Capture the cell that displays the provided text and extract its [x, y] central coordinate. 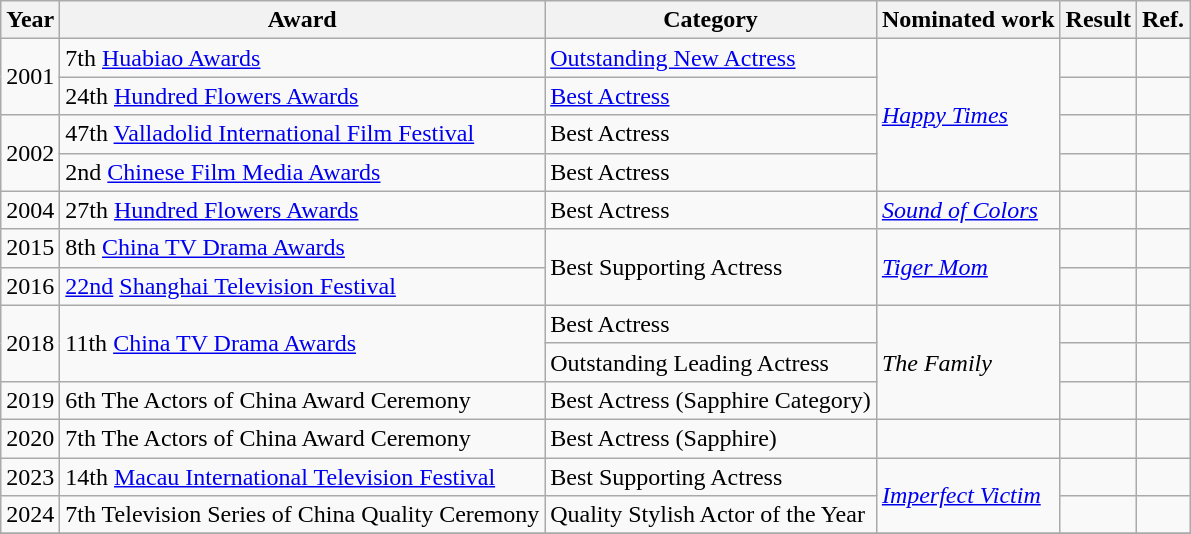
2001 [30, 77]
Year [30, 20]
2004 [30, 210]
7th Huabiao Awards [302, 58]
7th Television Series of China Quality Ceremony [302, 515]
Quality Stylish Actor of the Year [711, 515]
Best Actress (Sapphire Category) [711, 400]
2024 [30, 515]
24th Hundred Flowers Awards [302, 96]
Sound of Colors [968, 210]
Result [1098, 20]
22nd Shanghai Television Festival [302, 286]
2023 [30, 477]
Award [302, 20]
Ref. [1162, 20]
Best Actress (Sapphire) [711, 438]
11th China TV Drama Awards [302, 343]
2002 [30, 153]
Category [711, 20]
6th The Actors of China Award Ceremony [302, 400]
2019 [30, 400]
2nd Chinese Film Media Awards [302, 172]
Tiger Mom [968, 267]
2015 [30, 248]
14th Macau International Television Festival [302, 477]
47th Valladolid International Film Festival [302, 134]
Nominated work [968, 20]
27th Hundred Flowers Awards [302, 210]
7th The Actors of China Award Ceremony [302, 438]
2016 [30, 286]
2020 [30, 438]
2018 [30, 343]
Outstanding New Actress [711, 58]
8th China TV Drama Awards [302, 248]
Outstanding Leading Actress [711, 362]
The Family [968, 362]
Happy Times [968, 115]
Imperfect Victim [968, 496]
